Detect which cell encompasses the target text, then output its [x, y] center coordinate. 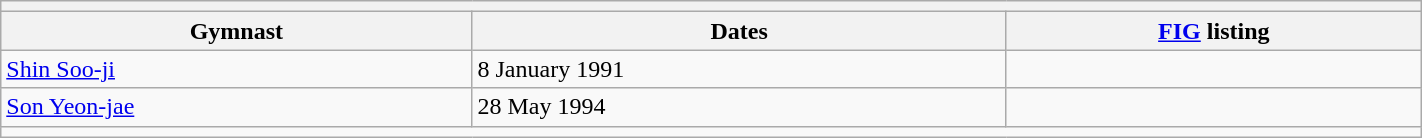
Gymnast [236, 31]
FIG listing [1214, 31]
8 January 1991 [739, 69]
Son Yeon-jae [236, 107]
Dates [739, 31]
Shin Soo-ji [236, 69]
28 May 1994 [739, 107]
